Determine the [x, y] coordinate at the center of the cell enclosing the given text.  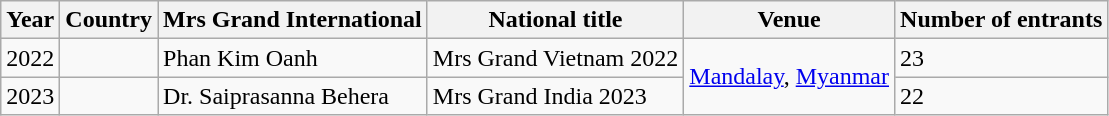
Mrs Grand International [293, 20]
National title [555, 20]
23 [1002, 58]
Venue [790, 20]
Country [109, 20]
Number of entrants [1002, 20]
Mandalay, Myanmar [790, 77]
Year [30, 20]
Dr. Saiprasanna Behera [293, 96]
Mrs Grand India 2023 [555, 96]
2023 [30, 96]
22 [1002, 96]
Phan Kim Oanh [293, 58]
2022 [30, 58]
Mrs Grand Vietnam 2022 [555, 58]
